Output the [x, y] coordinate of the center of the cell containing the given text.  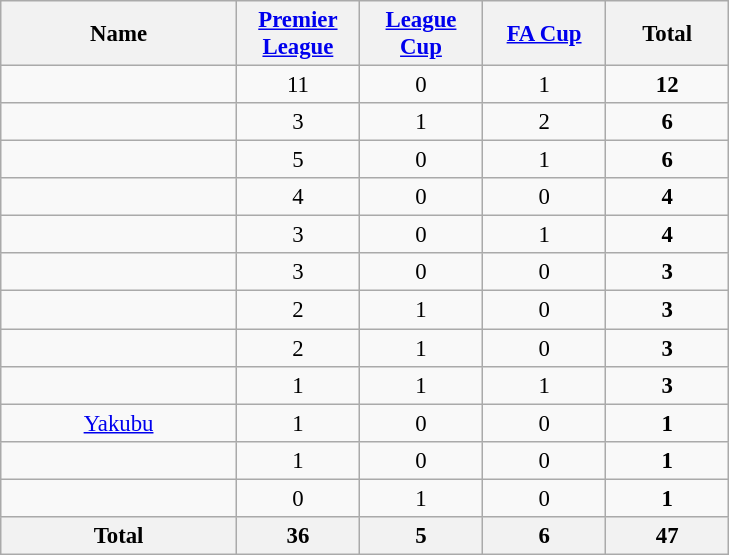
PremierLeague [298, 34]
47 [668, 536]
36 [298, 536]
FA Cup [544, 34]
LeagueCup [420, 34]
Name [119, 34]
12 [668, 85]
11 [298, 85]
Yakubu [119, 423]
